Detect which cell encompasses the target text, then output its (x, y) center coordinate. 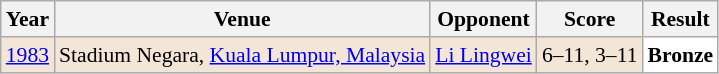
6–11, 3–11 (590, 55)
Year (28, 19)
Bronze (681, 55)
Result (681, 19)
1983 (28, 55)
Stadium Negara, Kuala Lumpur, Malaysia (242, 55)
Venue (242, 19)
Li Lingwei (484, 55)
Score (590, 19)
Opponent (484, 19)
